Identify which cell holds the provided text, then report its (X, Y) central coordinate. 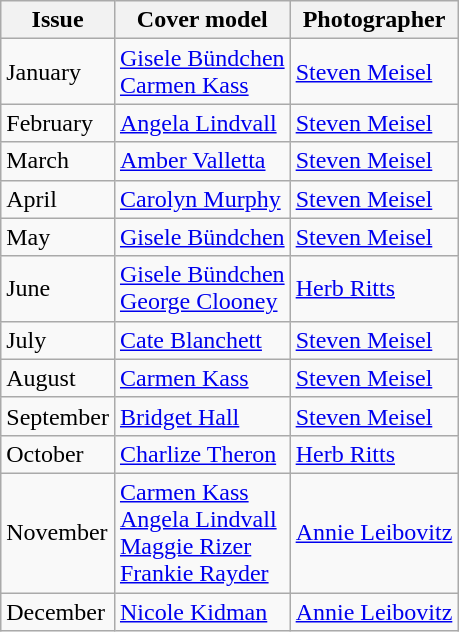
June (58, 288)
Issue (58, 20)
Charlize Theron (202, 454)
August (58, 378)
Photographer (374, 20)
Bridget Hall (202, 416)
Carmen Kass (202, 378)
Gisele BündchenGeorge Clooney (202, 288)
May (58, 237)
December (58, 611)
Cate Blanchett (202, 340)
February (58, 123)
Cover model (202, 20)
Carmen KassAngela LindvallMaggie RizerFrankie Rayder (202, 532)
November (58, 532)
March (58, 161)
Amber Valletta (202, 161)
Gisele Bündchen (202, 237)
January (58, 72)
Angela Lindvall (202, 123)
Carolyn Murphy (202, 199)
April (58, 199)
October (58, 454)
Nicole Kidman (202, 611)
September (58, 416)
Gisele BündchenCarmen Kass (202, 72)
July (58, 340)
